Find where the given text appears and provide that cell's center as [X, Y] coordinate. 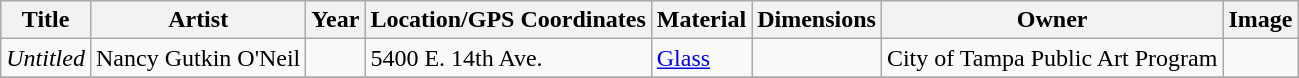
Location/GPS Coordinates [508, 20]
5400 E. 14th Ave. [508, 58]
Owner [1052, 20]
Image [1260, 20]
Year [336, 20]
Nancy Gutkin O'Neil [198, 58]
City of Tampa Public Art Program [1052, 58]
Glass [701, 58]
Untitled [46, 58]
Dimensions [817, 20]
Title [46, 20]
Material [701, 20]
Artist [198, 20]
